Detect which cell encompasses the target text, then output its [X, Y] center coordinate. 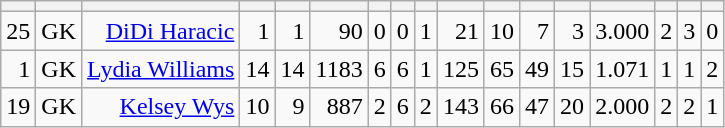
2.000 [622, 107]
19 [18, 107]
3.000 [622, 31]
1.071 [622, 69]
66 [502, 107]
7 [536, 31]
143 [460, 107]
49 [536, 69]
9 [292, 107]
Lydia Williams [161, 69]
21 [460, 31]
1183 [339, 69]
25 [18, 31]
887 [339, 107]
65 [502, 69]
125 [460, 69]
15 [572, 69]
90 [339, 31]
DiDi Haracic [161, 31]
47 [536, 107]
Kelsey Wys [161, 107]
20 [572, 107]
